Determine the [X, Y] coordinate at the center of the cell enclosing the given text.  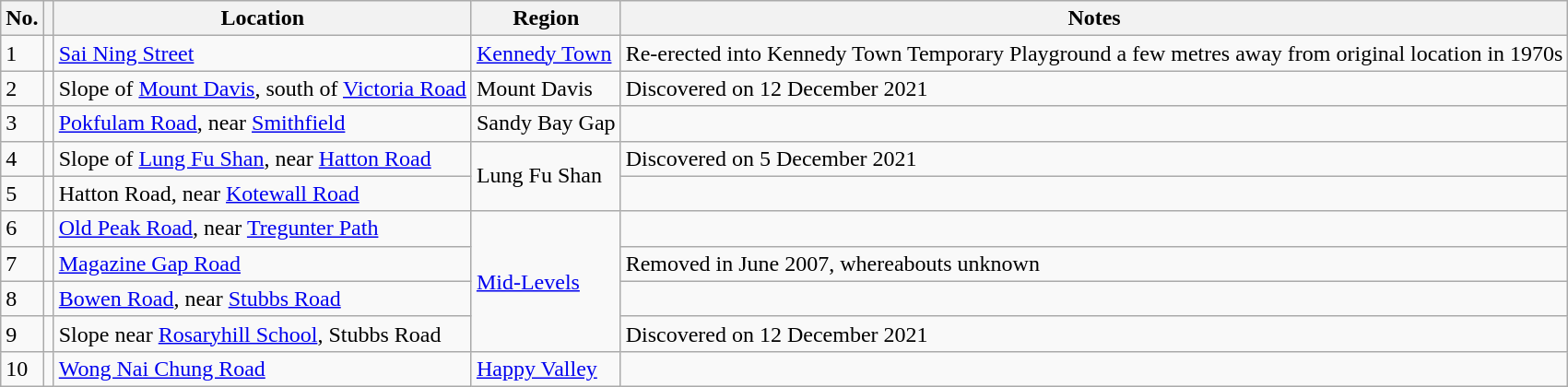
5 [22, 193]
Discovered on 5 December 2021 [1094, 158]
Re-erected into Kennedy Town Temporary Playground a few metres away from original location in 1970s [1094, 53]
Wong Nai Chung Road [262, 369]
9 [22, 334]
Region [546, 18]
Slope of Mount Davis, south of Victoria Road [262, 88]
Old Peak Road, near Tregunter Path [262, 229]
3 [22, 123]
4 [22, 158]
Slope of Lung Fu Shan, near Hatton Road [262, 158]
Hatton Road, near Kotewall Road [262, 193]
7 [22, 264]
Mid-Levels [546, 281]
Mount Davis [546, 88]
Magazine Gap Road [262, 264]
No. [22, 18]
6 [22, 229]
Bowen Road, near Stubbs Road [262, 299]
Removed in June 2007, whereabouts unknown [1094, 264]
Notes [1094, 18]
Location [262, 18]
Sandy Bay Gap [546, 123]
10 [22, 369]
2 [22, 88]
8 [22, 299]
Happy Valley [546, 369]
1 [22, 53]
Slope near Rosaryhill School, Stubbs Road [262, 334]
Kennedy Town [546, 53]
Lung Fu Shan [546, 176]
Sai Ning Street [262, 53]
Pokfulam Road, near Smithfield [262, 123]
